Pinpoint the cell where the given text exists, returning its (X, Y) midpoint coordinate. 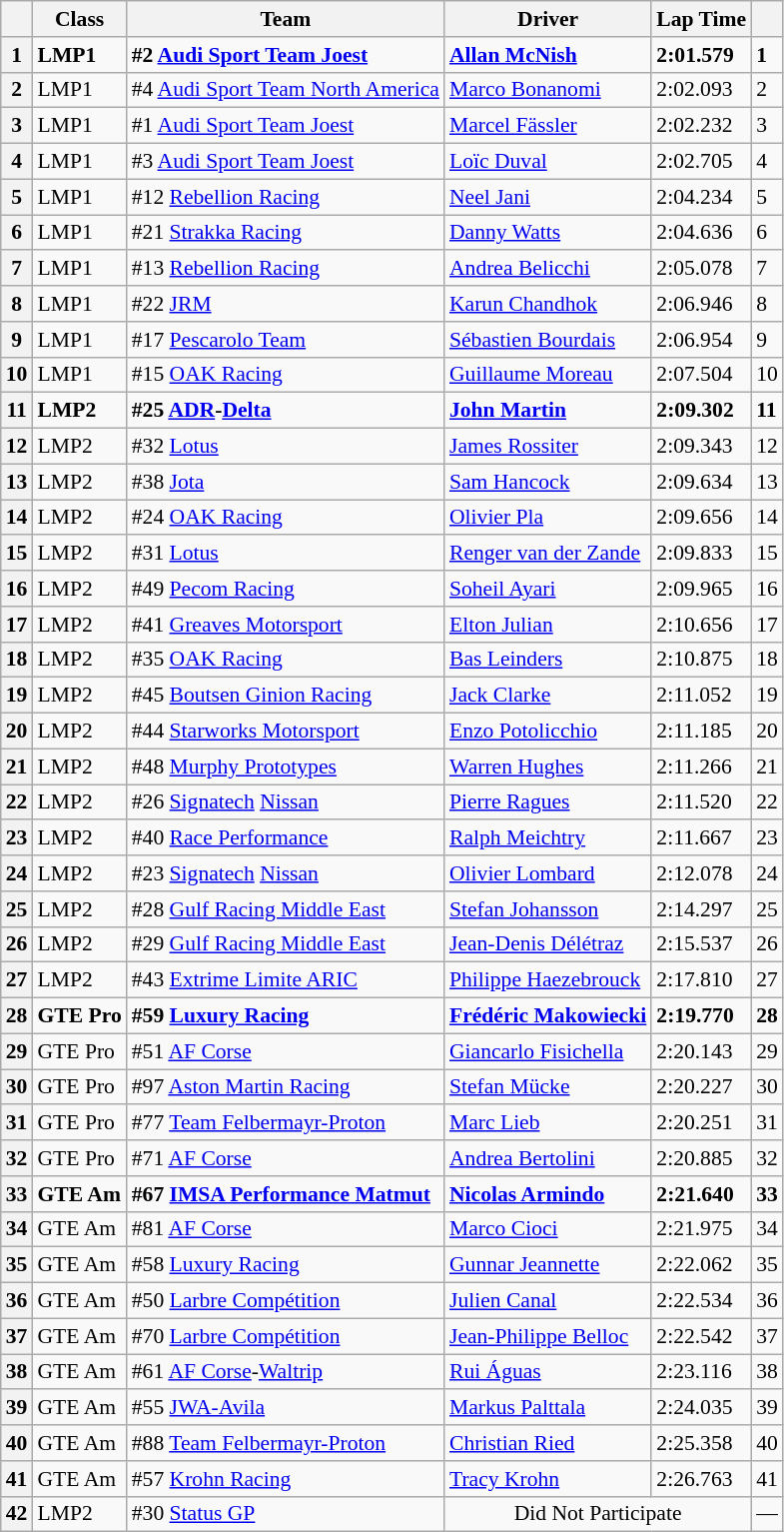
#97 Aston Martin Racing (286, 1087)
2:14.297 (701, 909)
Class (79, 19)
Olivier Pla (547, 518)
Karun Chandhok (547, 304)
Marc Lieb (547, 1123)
2:09.634 (701, 482)
#4 Audi Sport Team North America (286, 90)
#30 Status GP (286, 1514)
2:15.537 (701, 944)
2:09.833 (701, 554)
#29 Gulf Racing Middle East (286, 944)
2:09.302 (701, 411)
#17 Pescarolo Team (286, 340)
#43 Extrime Limite ARIC (286, 980)
#2 Audi Sport Team Joest (286, 55)
2:22.542 (701, 1336)
2:04.636 (701, 233)
#1 Audi Sport Team Joest (286, 126)
2:04.234 (701, 197)
Andrea Belicchi (547, 269)
#50 Larbre Compétition (286, 1301)
Sam Hancock (547, 482)
#49 Pecom Racing (286, 589)
Marco Cioci (547, 1229)
#28 Gulf Racing Middle East (286, 909)
Allan McNish (547, 55)
#41 Greaves Motorsport (286, 625)
Andrea Bertolini (547, 1158)
Ralph Meichtry (547, 838)
Marcel Fässler (547, 126)
Renger van der Zande (547, 554)
2:20.143 (701, 1051)
2:26.763 (701, 1479)
2:20.227 (701, 1087)
John Martin (547, 411)
2:19.770 (701, 1016)
#71 AF Corse (286, 1158)
Enzo Potolicchio (547, 732)
Gunnar Jeannette (547, 1265)
2:20.885 (701, 1158)
2:22.062 (701, 1265)
#70 Larbre Compétition (286, 1336)
Pierre Ragues (547, 802)
Neel Jani (547, 197)
Giancarlo Fisichella (547, 1051)
#59 Luxury Racing (286, 1016)
Warren Hughes (547, 766)
2:02.093 (701, 90)
42 (17, 1514)
#26 Signatech Nissan (286, 802)
#23 Signatech Nissan (286, 873)
#24 OAK Racing (286, 518)
2:02.232 (701, 126)
Tracy Krohn (547, 1479)
Rui Águas (547, 1372)
Philippe Haezebrouck (547, 980)
2:06.946 (701, 304)
Loïc Duval (547, 162)
Elton Julian (547, 625)
2:05.078 (701, 269)
Olivier Lombard (547, 873)
Markus Palttala (547, 1408)
#51 AF Corse (286, 1051)
Christian Ried (547, 1443)
#31 Lotus (286, 554)
— (767, 1514)
#81 AF Corse (286, 1229)
#48 Murphy Prototypes (286, 766)
#12 Rebellion Racing (286, 197)
2:11.185 (701, 732)
2:25.358 (701, 1443)
2:11.520 (701, 802)
#67 IMSA Performance Matmut (286, 1194)
2:11.266 (701, 766)
Danny Watts (547, 233)
#44 Starworks Motorsport (286, 732)
#15 OAK Racing (286, 375)
2:07.504 (701, 375)
#13 Rebellion Racing (286, 269)
2:01.579 (701, 55)
2:21.975 (701, 1229)
Jack Clarke (547, 696)
#61 AF Corse-Waltrip (286, 1372)
2:23.116 (701, 1372)
#35 OAK Racing (286, 660)
Jean-Philippe Belloc (547, 1336)
Team (286, 19)
Frédéric Makowiecki (547, 1016)
Sébastien Bourdais (547, 340)
Soheil Ayari (547, 589)
2:20.251 (701, 1123)
Guillaume Moreau (547, 375)
Driver (547, 19)
#55 JWA-Avila (286, 1408)
2:17.810 (701, 980)
Jean-Denis Délétraz (547, 944)
#57 Krohn Racing (286, 1479)
2:11.667 (701, 838)
2:09.343 (701, 447)
2:06.954 (701, 340)
#58 Luxury Racing (286, 1265)
2:02.705 (701, 162)
#45 Boutsen Ginion Racing (286, 696)
2:09.965 (701, 589)
#21 Strakka Racing (286, 233)
#22 JRM (286, 304)
2:09.656 (701, 518)
Marco Bonanomi (547, 90)
2:21.640 (701, 1194)
Lap Time (701, 19)
2:11.052 (701, 696)
2:22.534 (701, 1301)
#32 Lotus (286, 447)
Bas Leinders (547, 660)
2:10.656 (701, 625)
Did Not Participate (597, 1514)
#3 Audi Sport Team Joest (286, 162)
#38 Jota (286, 482)
James Rossiter (547, 447)
#40 Race Performance (286, 838)
#25 ADR-Delta (286, 411)
Julien Canal (547, 1301)
2:12.078 (701, 873)
#88 Team Felbermayr-Proton (286, 1443)
2:10.875 (701, 660)
Nicolas Armindo (547, 1194)
Stefan Johansson (547, 909)
#77 Team Felbermayr-Proton (286, 1123)
Stefan Mücke (547, 1087)
2:24.035 (701, 1408)
